Provide the [x, y] coordinate of the cell's center where the given text is located.  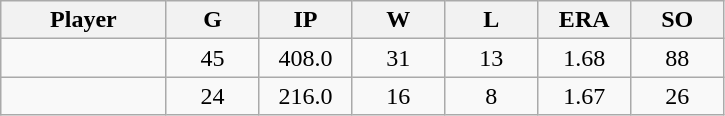
45 [212, 58]
26 [678, 96]
24 [212, 96]
1.68 [584, 58]
W [398, 20]
16 [398, 96]
L [492, 20]
13 [492, 58]
216.0 [306, 96]
G [212, 20]
408.0 [306, 58]
1.67 [584, 96]
SO [678, 20]
31 [398, 58]
Player [84, 20]
88 [678, 58]
IP [306, 20]
ERA [584, 20]
8 [492, 96]
